Output the [x, y] coordinate of the center of the cell containing the given text.  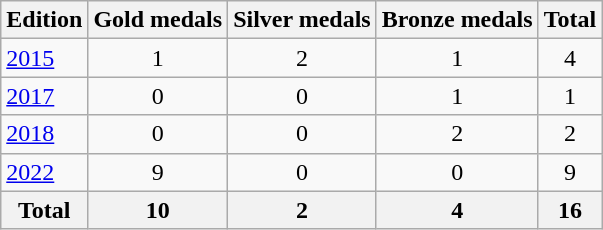
16 [570, 210]
Edition [44, 20]
2017 [44, 96]
10 [158, 210]
2022 [44, 172]
Bronze medals [457, 20]
2018 [44, 134]
Gold medals [158, 20]
Silver medals [302, 20]
2015 [44, 58]
